Return the [X, Y] coordinate for the center point of the cell that contains the specified text.  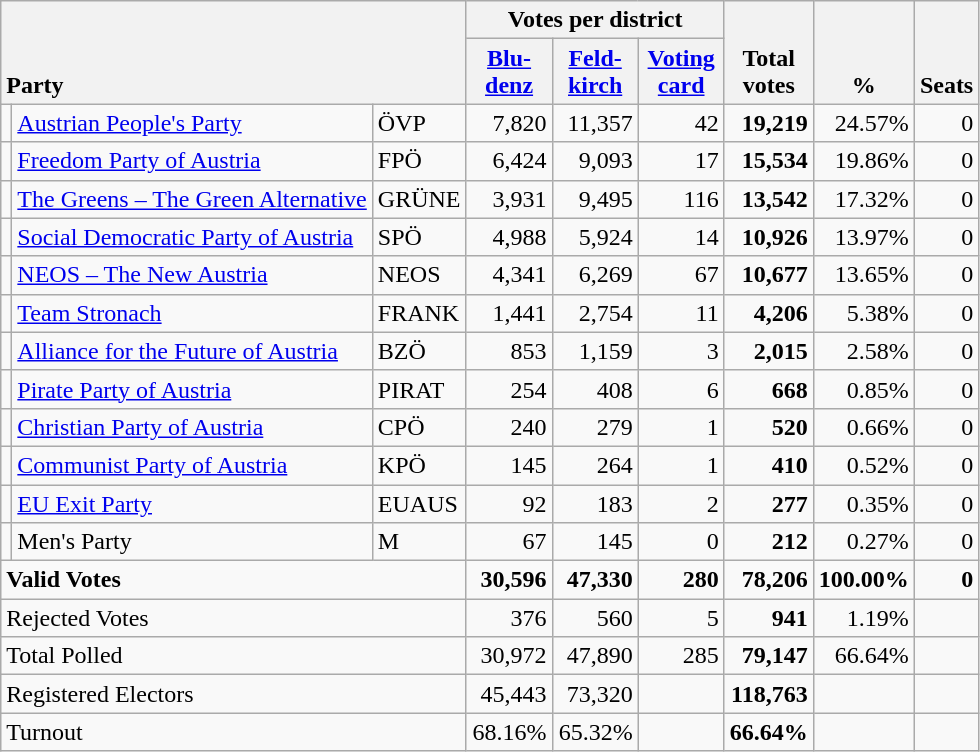
853 [509, 351]
941 [768, 618]
Turnout [234, 732]
17 [681, 161]
30,972 [509, 656]
13.97% [864, 237]
10,677 [768, 275]
KPÖ [419, 465]
0.27% [864, 542]
M [419, 542]
Team Stronach [192, 313]
100.00% [864, 580]
6 [681, 389]
183 [595, 503]
0.85% [864, 389]
FRANK [419, 313]
Seats [946, 52]
42 [681, 123]
Votes per district [595, 20]
2,015 [768, 351]
285 [681, 656]
6,269 [595, 275]
264 [595, 465]
Votingcard [681, 72]
1,441 [509, 313]
11,357 [595, 123]
5,924 [595, 237]
9,093 [595, 161]
Feld-kirch [595, 72]
19,219 [768, 123]
Communist Party of Austria [192, 465]
NEOS [419, 275]
17.32% [864, 199]
116 [681, 199]
212 [768, 542]
Pirate Party of Austria [192, 389]
EU Exit Party [192, 503]
5.38% [864, 313]
2.58% [864, 351]
254 [509, 389]
1.19% [864, 618]
Registered Electors [234, 694]
118,763 [768, 694]
78,206 [768, 580]
68.16% [509, 732]
SPÖ [419, 237]
7,820 [509, 123]
Valid Votes [234, 580]
3,931 [509, 199]
Social Democratic Party of Austria [192, 237]
10,926 [768, 237]
30,596 [509, 580]
0.66% [864, 427]
279 [595, 427]
GRÜNE [419, 199]
11 [681, 313]
Rejected Votes [234, 618]
13.65% [864, 275]
FPÖ [419, 161]
410 [768, 465]
The Greens – The Green Alternative [192, 199]
Total Polled [234, 656]
0.35% [864, 503]
0.52% [864, 465]
13,542 [768, 199]
BZÖ [419, 351]
CPÖ [419, 427]
Austrian People's Party [192, 123]
4,341 [509, 275]
24.57% [864, 123]
45,443 [509, 694]
408 [595, 389]
73,320 [595, 694]
Christian Party of Austria [192, 427]
ÖVP [419, 123]
2 [681, 503]
65.32% [595, 732]
280 [681, 580]
14 [681, 237]
4,206 [768, 313]
Party [234, 52]
520 [768, 427]
376 [509, 618]
92 [509, 503]
79,147 [768, 656]
6,424 [509, 161]
EUAUS [419, 503]
1,159 [595, 351]
Totalvotes [768, 52]
560 [595, 618]
15,534 [768, 161]
9,495 [595, 199]
Alliance for the Future of Austria [192, 351]
% [864, 52]
277 [768, 503]
5 [681, 618]
668 [768, 389]
PIRAT [419, 389]
19.86% [864, 161]
Men's Party [192, 542]
240 [509, 427]
4,988 [509, 237]
Freedom Party of Austria [192, 161]
Blu-denz [509, 72]
47,890 [595, 656]
3 [681, 351]
47,330 [595, 580]
2,754 [595, 313]
NEOS – The New Austria [192, 275]
